Detect which cell encompasses the target text, then output its [x, y] center coordinate. 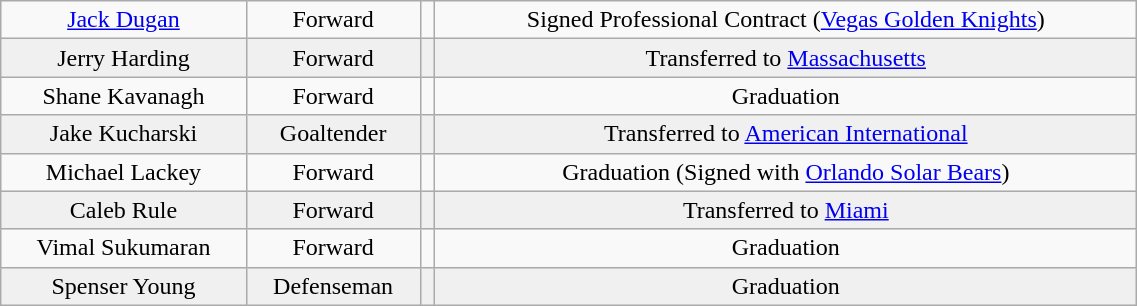
Transferred to Massachusetts [786, 58]
Transferred to American International [786, 134]
Goaltender [333, 134]
Spenser Young [124, 286]
Michael Lackey [124, 172]
Caleb Rule [124, 210]
Vimal Sukumaran [124, 248]
Transferred to Miami [786, 210]
Signed Professional Contract (Vegas Golden Knights) [786, 20]
Jack Dugan [124, 20]
Jerry Harding [124, 58]
Shane Kavanagh [124, 96]
Defenseman [333, 286]
Graduation (Signed with Orlando Solar Bears) [786, 172]
Jake Kucharski [124, 134]
